Find where the given text appears and provide that cell's center as [x, y] coordinate. 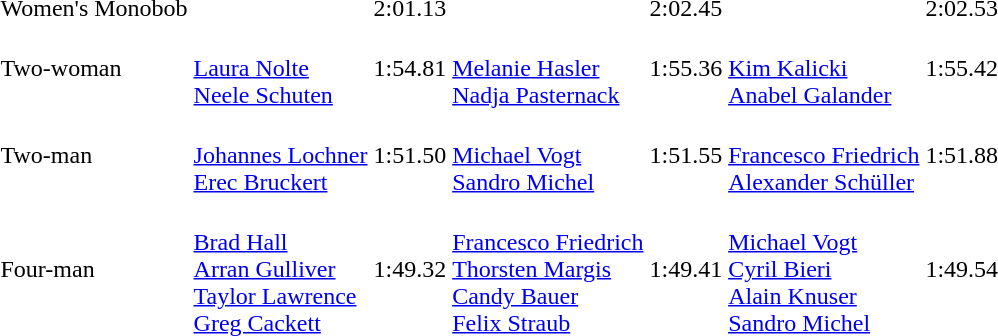
1:51.55 [686, 155]
Laura NolteNeele Schuten [280, 68]
Michael VogtSandro Michel [548, 155]
Johannes LochnerErec Bruckert [280, 155]
1:54.81 [410, 68]
1:55.36 [686, 68]
Kim KalickiAnabel Galander [824, 68]
1:51.50 [410, 155]
Melanie HaslerNadja Pasternack [548, 68]
Francesco FriedrichAlexander Schüller [824, 155]
